Output the (x, y) coordinate of the center of the cell containing the given text.  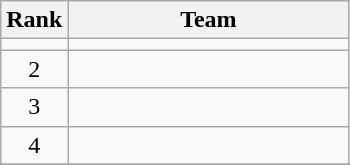
Rank (34, 20)
3 (34, 107)
2 (34, 69)
Team (208, 20)
4 (34, 145)
